Output the (X, Y) coordinate of the center of the cell containing the given text.  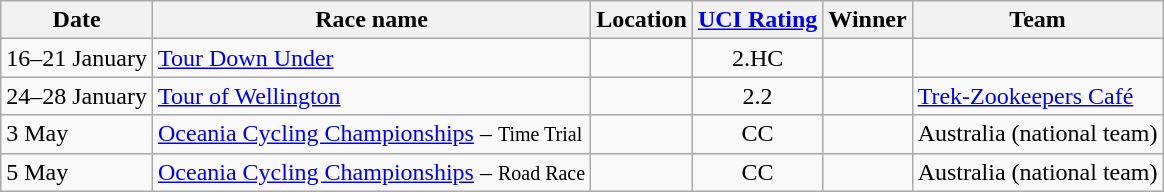
Team (1038, 20)
Date (77, 20)
3 May (77, 134)
Race name (371, 20)
Tour Down Under (371, 58)
Location (642, 20)
Oceania Cycling Championships – Time Trial (371, 134)
Tour of Wellington (371, 96)
Trek-Zookeepers Café (1038, 96)
2.2 (757, 96)
24–28 January (77, 96)
Winner (868, 20)
Oceania Cycling Championships – Road Race (371, 172)
2.HC (757, 58)
UCI Rating (757, 20)
16–21 January (77, 58)
5 May (77, 172)
